Extract the [X, Y] coordinate from the center of the cell holding the provided text.  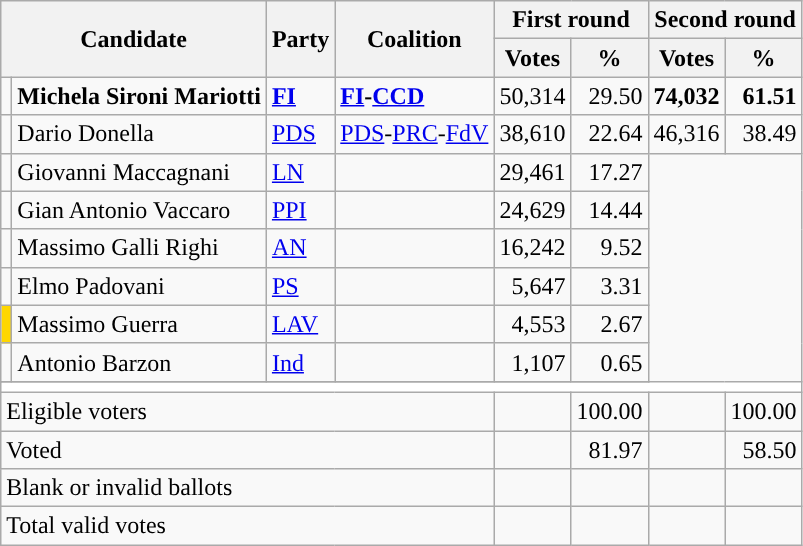
LAV [300, 324]
4,553 [532, 324]
81.97 [610, 449]
14.44 [610, 210]
22.64 [610, 134]
Total valid votes [248, 526]
38.49 [764, 134]
Second round [725, 20]
2.67 [610, 324]
1,107 [532, 362]
38,610 [532, 134]
Ind [300, 362]
3.31 [610, 286]
Coalition [414, 39]
9.52 [610, 248]
Antonio Barzon [140, 362]
29.50 [610, 96]
61.51 [764, 96]
First round [571, 20]
16,242 [532, 248]
Eligible voters [248, 411]
17.27 [610, 172]
46,316 [686, 134]
Dario Donella [140, 134]
AN [300, 248]
24,629 [532, 210]
0.65 [610, 362]
Candidate [134, 39]
LN [300, 172]
Michela Sironi Mariotti [140, 96]
29,461 [532, 172]
58.50 [764, 449]
PDS-PRC-FdV [414, 134]
Giovanni Maccagnani [140, 172]
Voted [248, 449]
FI-CCD [414, 96]
Gian Antonio Vaccaro [140, 210]
Party [300, 39]
PDS [300, 134]
5,647 [532, 286]
PS [300, 286]
74,032 [686, 96]
Blank or invalid ballots [248, 488]
FI [300, 96]
Massimo Guerra [140, 324]
Massimo Galli Righi [140, 248]
PPI [300, 210]
Elmo Padovani [140, 286]
50,314 [532, 96]
